Extract the [x, y] coordinate from the center of the cell holding the provided text.  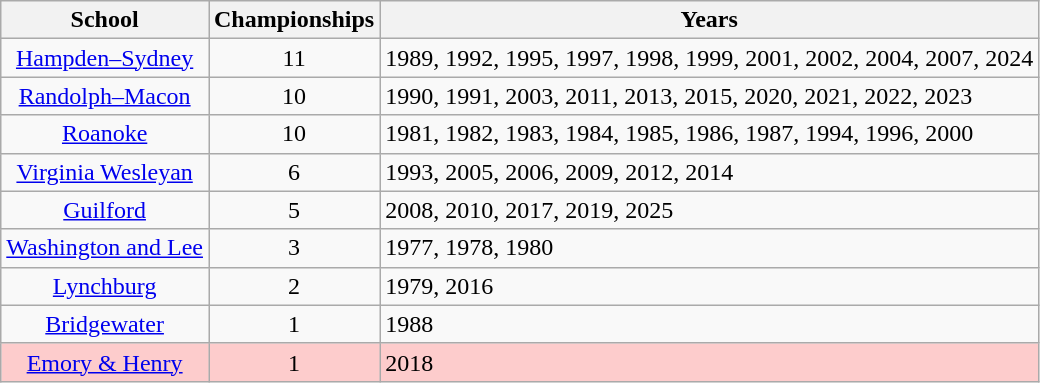
6 [294, 172]
11 [294, 58]
1993, 2005, 2006, 2009, 2012, 2014 [710, 172]
Lynchburg [105, 286]
1979, 2016 [710, 286]
2 [294, 286]
Bridgewater [105, 324]
School [105, 20]
3 [294, 248]
Hampden–Sydney [105, 58]
1981, 1982, 1983, 1984, 1985, 1986, 1987, 1994, 1996, 2000 [710, 134]
Guilford [105, 210]
Championships [294, 20]
2018 [710, 362]
Virginia Wesleyan [105, 172]
Emory & Henry [105, 362]
1990, 1991, 2003, 2011, 2013, 2015, 2020, 2021, 2022, 2023 [710, 96]
Randolph–Macon [105, 96]
Roanoke [105, 134]
Washington and Lee [105, 248]
1989, 1992, 1995, 1997, 1998, 1999, 2001, 2002, 2004, 2007, 2024 [710, 58]
1977, 1978, 1980 [710, 248]
Years [710, 20]
5 [294, 210]
1988 [710, 324]
2008, 2010, 2017, 2019, 2025 [710, 210]
